Search for the cell housing the specified text and yield its (X, Y) center coordinate. 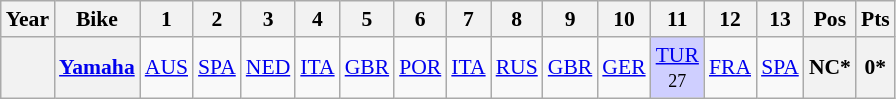
0* (876, 68)
10 (624, 19)
RUS (517, 68)
POR (420, 68)
9 (570, 19)
GER (624, 68)
3 (268, 19)
Pts (876, 19)
Year (28, 19)
Bike (97, 19)
1 (166, 19)
AUS (166, 68)
13 (780, 19)
4 (317, 19)
TUR27 (678, 68)
Pos (830, 19)
2 (217, 19)
NED (268, 68)
NC* (830, 68)
12 (730, 19)
Yamaha (97, 68)
6 (420, 19)
7 (468, 19)
8 (517, 19)
11 (678, 19)
FRA (730, 68)
5 (368, 19)
